Return the (X, Y) coordinate for the center point of the cell that contains the specified text.  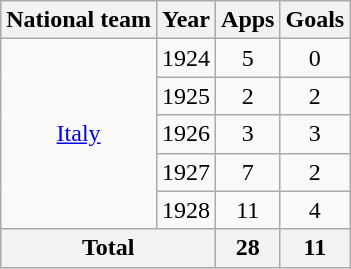
7 (248, 172)
Apps (248, 20)
1927 (186, 172)
National team (79, 20)
1926 (186, 134)
1928 (186, 210)
Italy (79, 134)
0 (315, 58)
5 (248, 58)
Goals (315, 20)
1925 (186, 96)
4 (315, 210)
28 (248, 248)
Total (108, 248)
Year (186, 20)
1924 (186, 58)
